For the text-containing cell, return its midpoint in [X, Y] coordinate format. 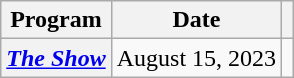
Program [56, 20]
Date [196, 20]
The Show [56, 58]
August 15, 2023 [196, 58]
